Find where the given text appears and provide that cell's center as [x, y] coordinate. 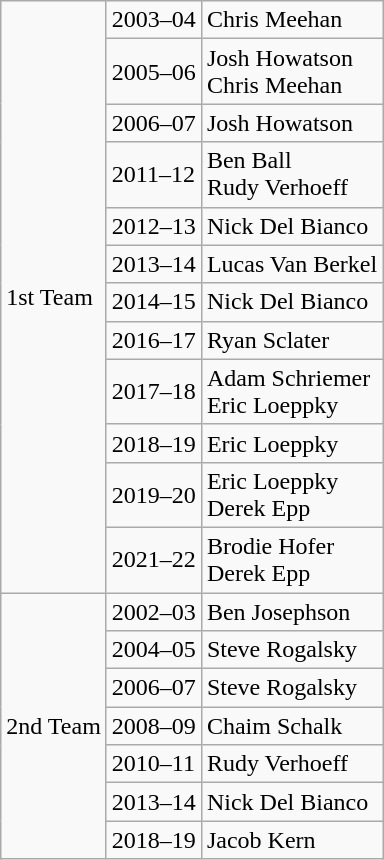
1st Team [54, 297]
Brodie HoferDerek Epp [292, 560]
Rudy Verhoeff [292, 764]
Eric LoeppkyDerek Epp [292, 494]
Lucas Van Berkel [292, 264]
2017–18 [154, 392]
2004–05 [154, 650]
Adam SchriemerEric Loeppky [292, 392]
Eric Loeppky [292, 443]
2014–15 [154, 302]
2002–03 [154, 611]
Jacob Kern [292, 840]
2016–17 [154, 340]
Josh Howatson [292, 123]
2005–06 [154, 72]
2011–12 [154, 174]
2nd Team [54, 725]
2010–11 [154, 764]
2021–22 [154, 560]
2019–20 [154, 494]
Ben Josephson [292, 611]
Ryan Sclater [292, 340]
2003–04 [154, 20]
Chris Meehan [292, 20]
2012–13 [154, 226]
Ben BallRudy Verhoeff [292, 174]
Chaim Schalk [292, 726]
2008–09 [154, 726]
Josh HowatsonChris Meehan [292, 72]
